For the text-containing cell, return its midpoint in [X, Y] coordinate format. 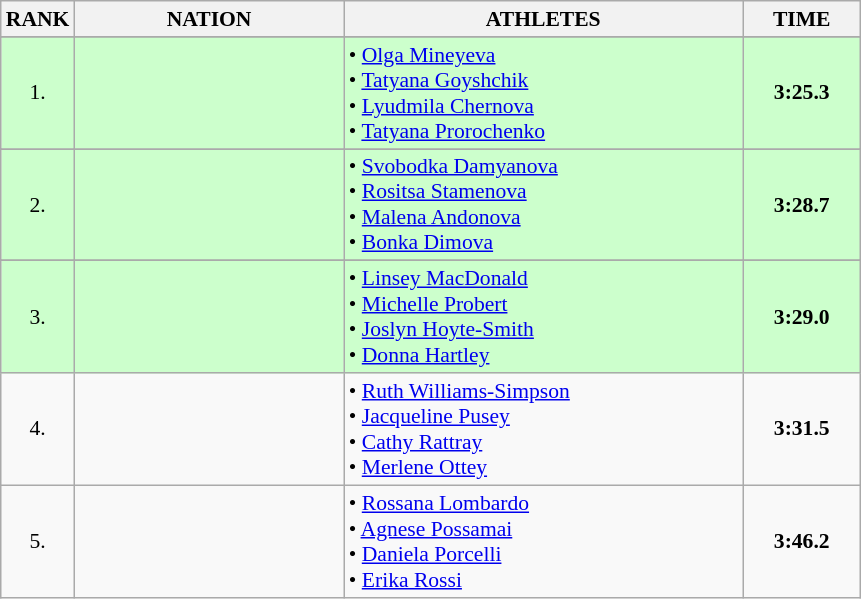
• Linsey MacDonald• Michelle Probert• Joslyn Hoyte-Smith• Donna Hartley [544, 317]
3:28.7 [802, 205]
4. [38, 429]
TIME [802, 19]
1. [38, 93]
RANK [38, 19]
• Svobodka Damyanova• Rositsa Stamenova• Malena Andonova• Bonka Dimova [544, 205]
ATHLETES [544, 19]
• Rossana Lombardo• Agnese Possamai• Daniela Porcelli• Erika Rossi [544, 541]
3. [38, 317]
• Ruth Williams-Simpson• Jacqueline Pusey• Cathy Rattray• Merlene Ottey [544, 429]
3:31.5 [802, 429]
5. [38, 541]
NATION [208, 19]
3:46.2 [802, 541]
• Olga Mineyeva• Tatyana Goyshchik• Lyudmila Chernova• Tatyana Prorochenko [544, 93]
2. [38, 205]
3:29.0 [802, 317]
3:25.3 [802, 93]
